For the text-containing cell, return its midpoint in (x, y) coordinate format. 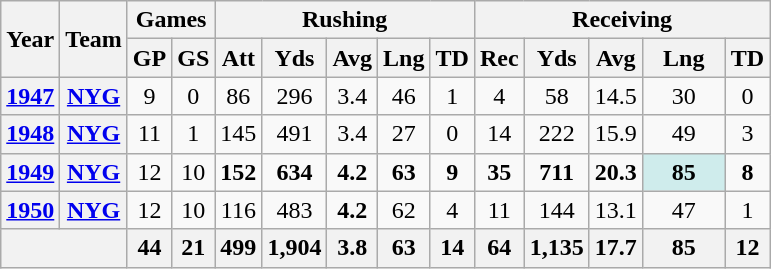
711 (556, 172)
44 (149, 248)
Att (238, 58)
152 (238, 172)
49 (684, 134)
Rushing (345, 20)
634 (294, 172)
1949 (30, 172)
62 (404, 210)
47 (684, 210)
86 (238, 96)
3 (747, 134)
15.9 (616, 134)
17.7 (616, 248)
46 (404, 96)
222 (556, 134)
Rec (499, 58)
27 (404, 134)
1950 (30, 210)
35 (499, 172)
296 (294, 96)
Year (30, 39)
58 (556, 96)
GP (149, 58)
Receiving (622, 20)
30 (684, 96)
GS (194, 58)
145 (238, 134)
21 (194, 248)
483 (294, 210)
1,904 (294, 248)
64 (499, 248)
116 (238, 210)
8 (747, 172)
1948 (30, 134)
491 (294, 134)
144 (556, 210)
Games (170, 20)
13.1 (616, 210)
499 (238, 248)
3.8 (352, 248)
1,135 (556, 248)
1947 (30, 96)
20.3 (616, 172)
14.5 (616, 96)
Team (94, 39)
